Return [X, Y] of the center of cell containing provided text 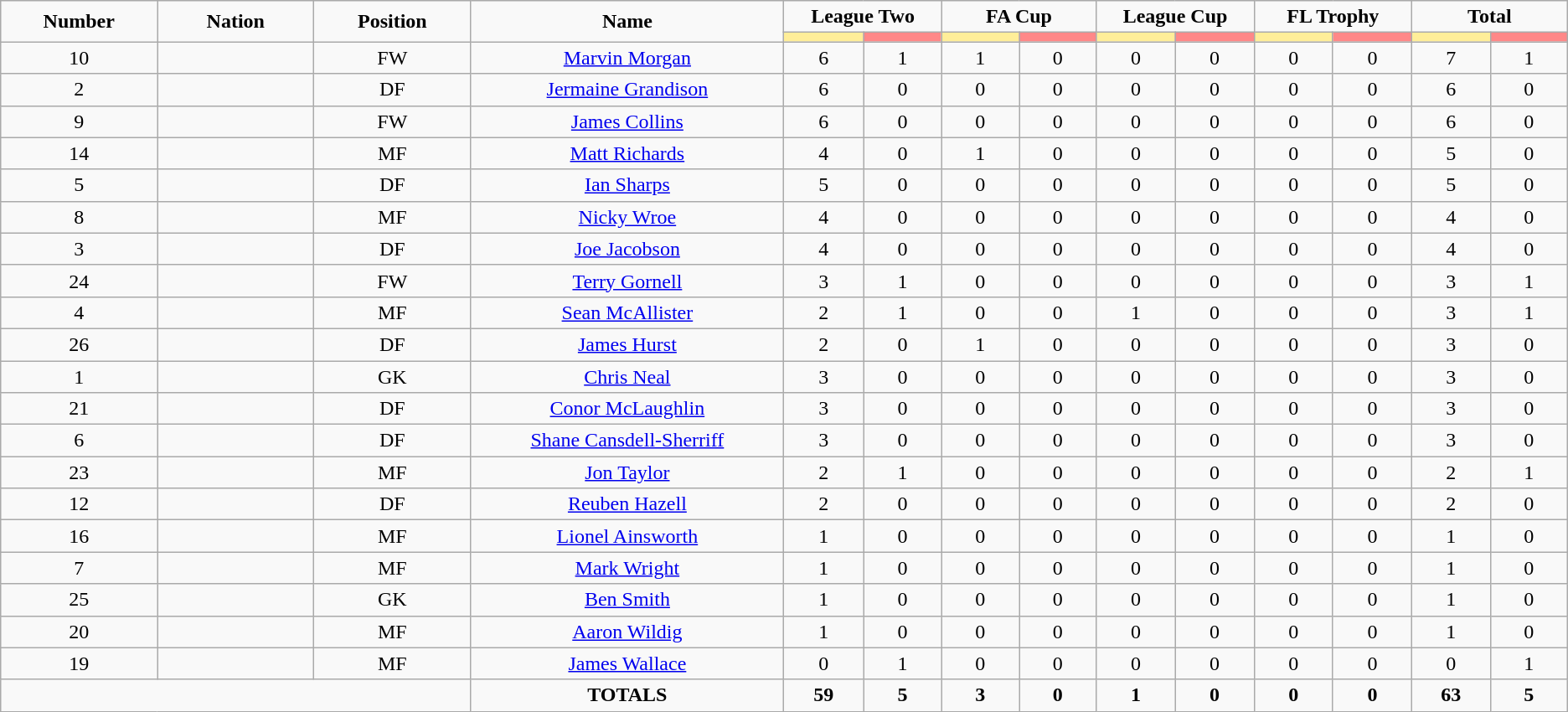
19 [79, 663]
Terry Gornell [627, 281]
63 [1451, 695]
23 [79, 472]
Name [627, 22]
59 [824, 695]
10 [79, 58]
9 [79, 121]
FA Cup [1019, 17]
TOTALS [627, 695]
FL Trophy [1333, 17]
25 [79, 600]
Joe Jacobson [627, 249]
8 [79, 217]
Sean McAllister [627, 312]
26 [79, 344]
Chris Neal [627, 376]
Ian Sharps [627, 185]
Jon Taylor [627, 472]
21 [79, 409]
Reuben Hazell [627, 504]
20 [79, 632]
League Cup [1175, 17]
Shane Cansdell-Sherriff [627, 441]
Lionel Ainsworth [627, 536]
Matt Richards [627, 153]
Aaron Wildig [627, 632]
James Hurst [627, 344]
James Wallace [627, 663]
Conor McLaughlin [627, 409]
League Two [863, 17]
12 [79, 504]
Jermaine Grandison [627, 90]
Number [79, 22]
Position [392, 22]
16 [79, 536]
Ben Smith [627, 600]
Nation [236, 22]
James Collins [627, 121]
14 [79, 153]
Mark Wright [627, 568]
Nicky Wroe [627, 217]
Marvin Morgan [627, 58]
24 [79, 281]
Total [1489, 17]
